Identify which cell holds the provided text, then report its (X, Y) central coordinate. 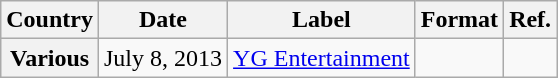
Date (162, 20)
Country (50, 20)
Format (459, 20)
Ref. (530, 20)
July 8, 2013 (162, 58)
Label (322, 20)
YG Entertainment (322, 58)
Various (50, 58)
